Scan for the cell matching the given text and deliver its [x, y] coordinate at center. 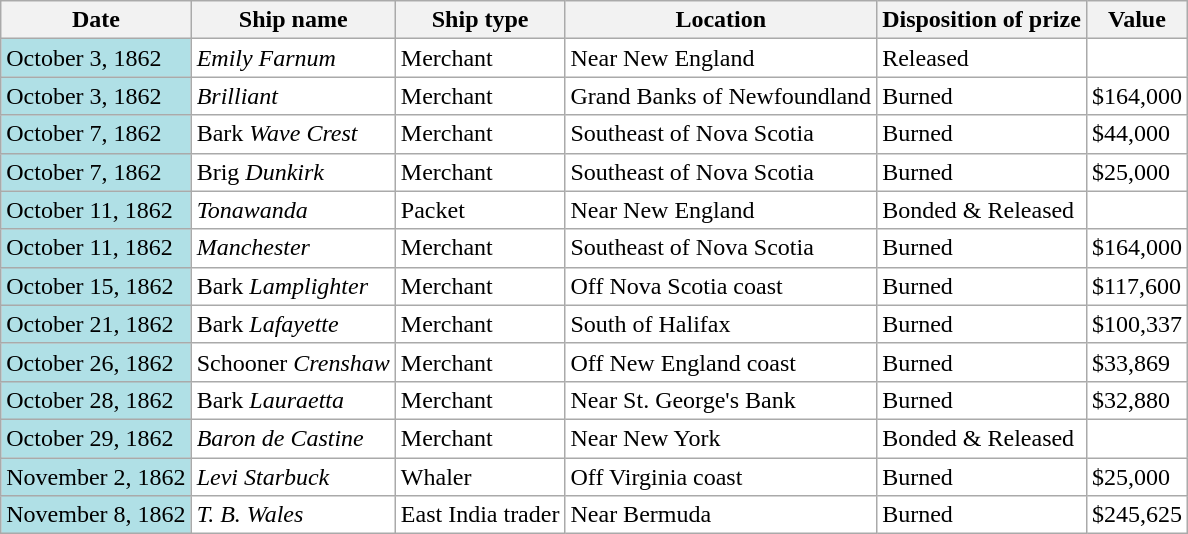
$245,625 [1136, 515]
Brig Dunkirk [293, 172]
November 8, 1862 [96, 515]
Off Virginia coast [721, 477]
Location [721, 20]
Near Bermuda [721, 515]
Manchester [293, 248]
T. B. Wales [293, 515]
East India trader [480, 515]
Off New England coast [721, 362]
October 21, 1862 [96, 324]
Grand Banks of Newfoundland [721, 96]
$117,600 [1136, 286]
Bark Wave Crest [293, 134]
$100,337 [1136, 324]
October 15, 1862 [96, 286]
Released [982, 58]
Emily Farnum [293, 58]
Brilliant [293, 96]
Date [96, 20]
Bark Lauraetta [293, 400]
November 2, 1862 [96, 477]
Near St. George's Bank [721, 400]
$44,000 [1136, 134]
Baron de Castine [293, 438]
October 28, 1862 [96, 400]
October 29, 1862 [96, 438]
Levi Starbuck [293, 477]
Off Nova Scotia coast [721, 286]
Schooner Crenshaw [293, 362]
Ship name [293, 20]
$33,869 [1136, 362]
Near New York [721, 438]
Bark Lafayette [293, 324]
South of Halifax [721, 324]
Ship type [480, 20]
Value [1136, 20]
Bark Lamplighter [293, 286]
October 26, 1862 [96, 362]
Disposition of prize [982, 20]
Packet [480, 210]
Tonawanda [293, 210]
$32,880 [1136, 400]
Whaler [480, 477]
